Search for the cell housing the specified text and yield its [X, Y] center coordinate. 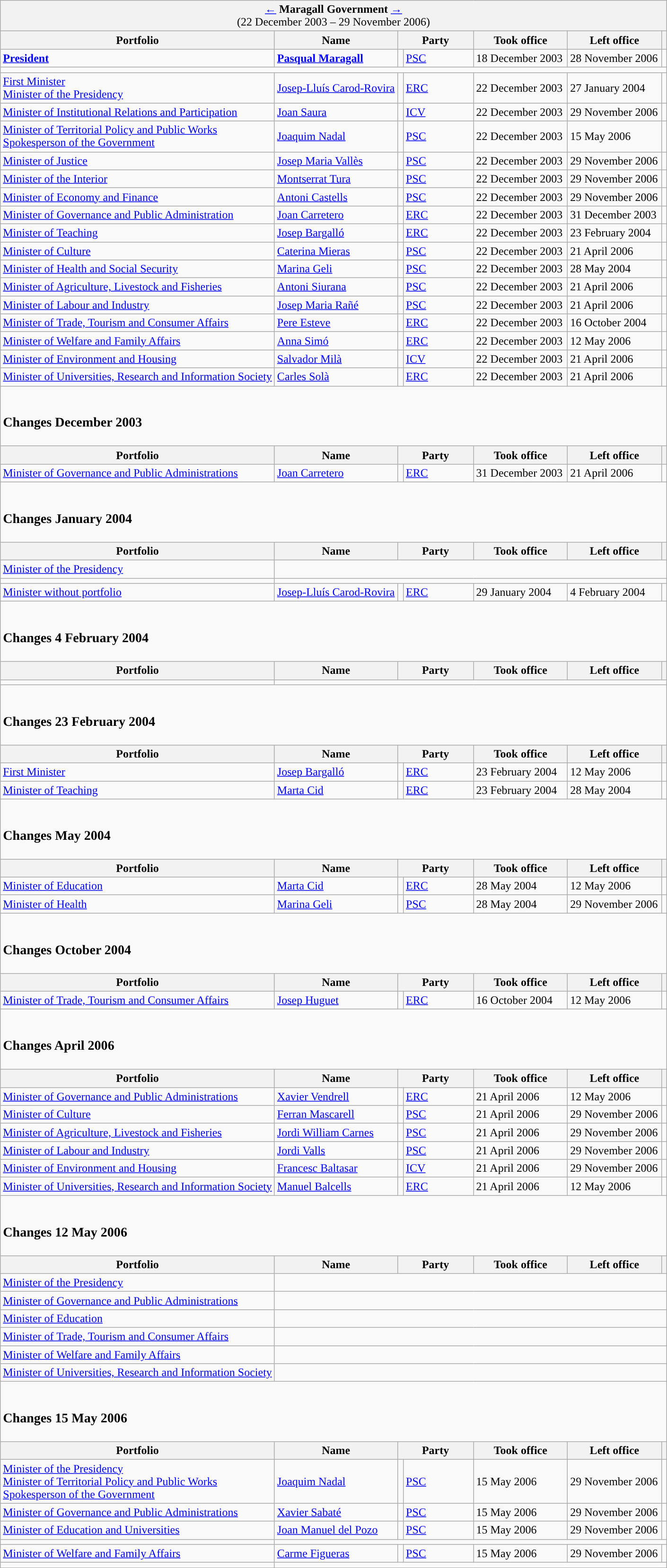
Minister of Territorial Policy and Public WorksSpokesperson of the Government [138, 136]
Minister of Health and Social Security [138, 269]
Caterina Mieras [336, 251]
Joan Saura [336, 112]
Changes 23 February 2004 [334, 715]
Josep Maria Rañé [336, 305]
Changes December 2003 [334, 416]
Xavier Sabaté [336, 1512]
Pasqual Maragall [336, 58]
Carme Figueras [336, 1553]
Changes April 2006 [334, 1039]
Minister of Justice [138, 161]
Minister of the PresidencyMinister of Territorial Policy and Public WorksSpokesperson of the Government [138, 1481]
Minister of Economy and Finance [138, 197]
Ferran Mascarell [336, 1115]
4 February 2004 [615, 592]
Josep Maria Vallès [336, 161]
Changes January 2004 [334, 512]
Anna Simó [336, 341]
Minister of Governance and Public Administration [138, 215]
Pere Esteve [336, 323]
Jordi Valls [336, 1150]
Francesc Baltasar [336, 1168]
Jordi William Carnes [336, 1132]
Antoni Siurana [336, 287]
← Maragall Government →(22 December 2003 – 29 November 2006) [334, 16]
27 January 2004 [615, 88]
Changes 12 May 2006 [334, 1226]
First Minister [138, 772]
Carles Solà [336, 377]
Minister of Health [138, 904]
Minister without portfolio [138, 592]
28 November 2006 [615, 58]
Minister of Institutional Relations and Participation [138, 112]
First MinisterMinister of the Presidency [138, 88]
Changes 15 May 2006 [334, 1412]
Changes 4 February 2004 [334, 632]
Joan Manuel del Pozo [336, 1530]
Antoni Castells [336, 197]
President [138, 58]
29 January 2004 [520, 592]
Changes May 2004 [334, 829]
Minister of Education and Universities [138, 1530]
18 December 2003 [520, 58]
Josep Huguet [336, 1000]
Montserrat Tura [336, 179]
Changes October 2004 [334, 943]
Xavier Vendrell [336, 1097]
Salvador Milà [336, 359]
Manuel Balcells [336, 1186]
Minister of the Interior [138, 179]
